Search for the cell housing the specified text and yield its [X, Y] center coordinate. 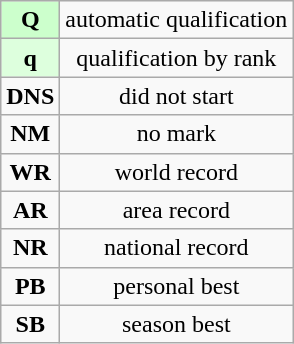
q [30, 58]
automatic qualification [176, 20]
area record [176, 210]
SB [30, 324]
Q [30, 20]
NM [30, 134]
no mark [176, 134]
season best [176, 324]
WR [30, 172]
PB [30, 286]
world record [176, 172]
personal best [176, 286]
AR [30, 210]
did not start [176, 96]
national record [176, 248]
NR [30, 248]
qualification by rank [176, 58]
DNS [30, 96]
